Extract the [x, y] coordinate from the center of the cell holding the provided text.  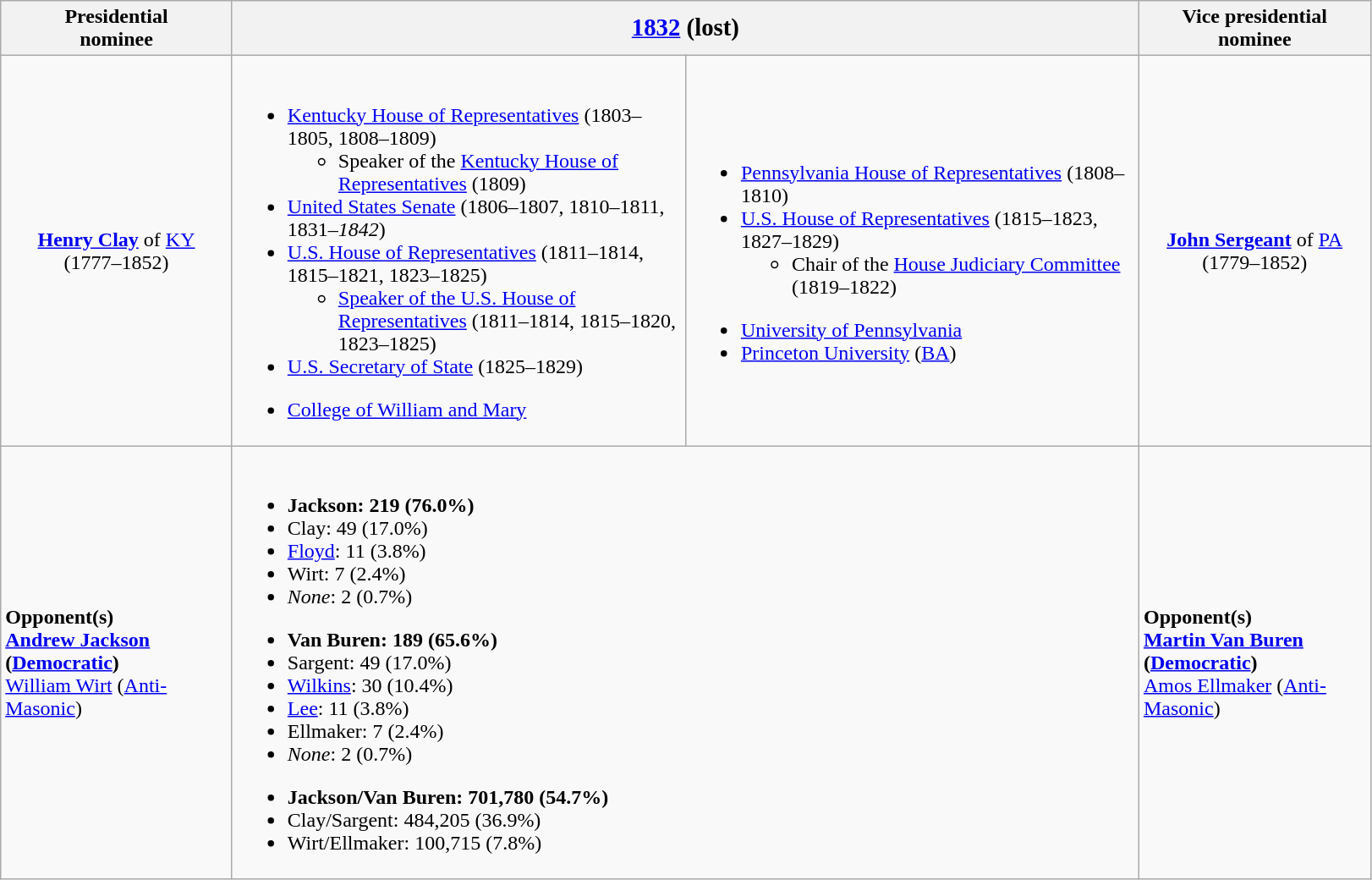
Presidentialnominee [117, 29]
Opponent(s)Andrew Jackson (Democratic)William Wirt (Anti-Masonic) [117, 663]
Opponent(s)Martin Van Buren (Democratic)Amos Ellmaker (Anti-Masonic) [1254, 663]
Vice presidentialnominee [1254, 29]
1832 (lost) [685, 29]
Henry Clay of KY(1777–1852) [117, 250]
John Sergeant of PA(1779–1852) [1254, 250]
